Scan for the cell matching the given text and deliver its [x, y] coordinate at center. 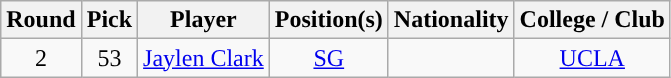
UCLA [592, 58]
Player [204, 20]
SG [328, 58]
53 [109, 58]
Pick [109, 20]
2 [41, 58]
Round [41, 20]
College / Club [592, 20]
Jaylen Clark [204, 58]
Position(s) [328, 20]
Nationality [451, 20]
